Return the (X, Y) coordinate for the center point of the cell that contains the specified text.  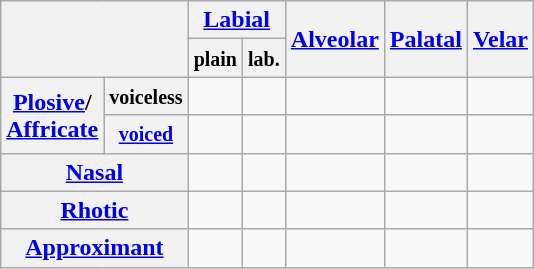
Velar (500, 39)
plain (215, 58)
Approximant (94, 248)
Alveolar (334, 39)
Rhotic (94, 210)
Palatal (426, 39)
Nasal (94, 172)
Plosive/Affricate (52, 115)
voiceless (146, 96)
lab. (264, 58)
Labial (236, 20)
voiced (146, 134)
